Scan for the cell matching the given text and deliver its (x, y) coordinate at center. 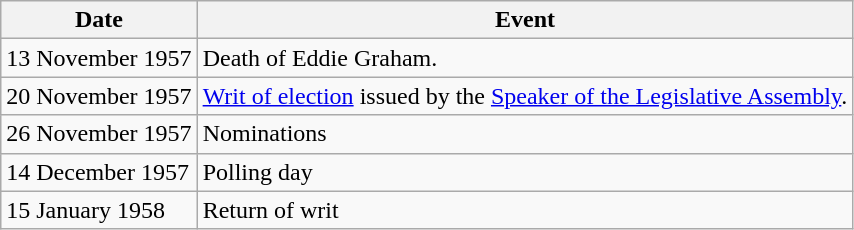
Nominations (525, 134)
20 November 1957 (99, 96)
Event (525, 20)
Writ of election issued by the Speaker of the Legislative Assembly. (525, 96)
13 November 1957 (99, 58)
15 January 1958 (99, 210)
Death of Eddie Graham. (525, 58)
Date (99, 20)
Return of writ (525, 210)
26 November 1957 (99, 134)
14 December 1957 (99, 172)
Polling day (525, 172)
